From the cell containing the given text, extract its center point as (x, y) coordinate. 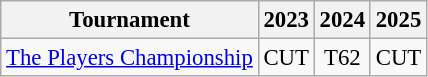
2024 (342, 20)
Tournament (130, 20)
2023 (286, 20)
The Players Championship (130, 58)
2025 (398, 20)
T62 (342, 58)
